Search for the cell housing the specified text and yield its [x, y] center coordinate. 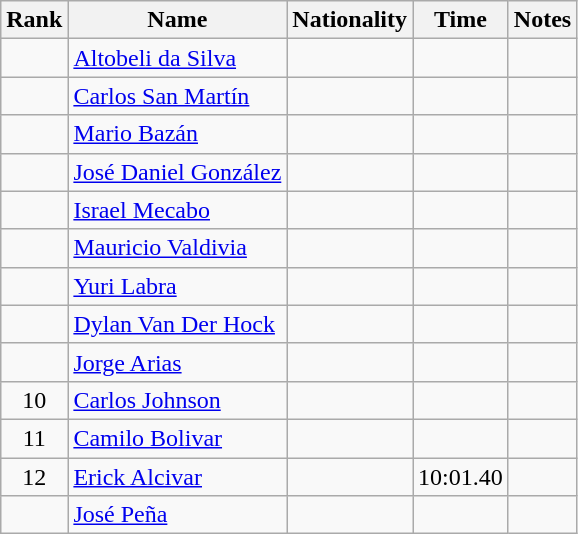
Mauricio Valdivia [178, 248]
José Daniel González [178, 172]
Nationality [350, 20]
Jorge Arias [178, 362]
10 [34, 400]
Rank [34, 20]
Notes [542, 20]
Dylan Van Der Hock [178, 324]
Camilo Bolivar [178, 438]
Mario Bazán [178, 134]
Altobeli da Silva [178, 58]
Israel Mecabo [178, 210]
10:01.40 [461, 477]
Carlos San Martín [178, 96]
11 [34, 438]
12 [34, 477]
Yuri Labra [178, 286]
Name [178, 20]
Carlos Johnson [178, 400]
Time [461, 20]
José Peña [178, 515]
Erick Alcivar [178, 477]
